For the text-containing cell, return its midpoint in [x, y] coordinate format. 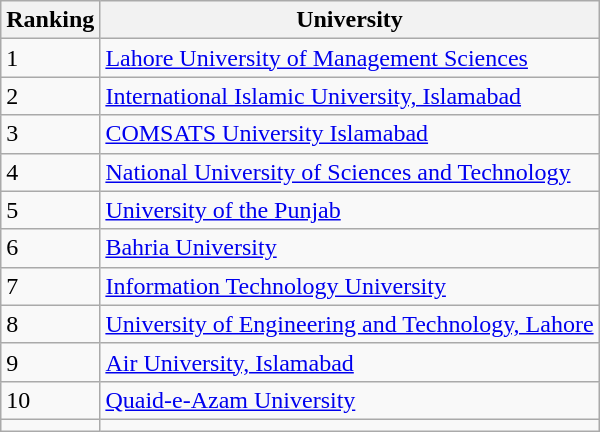
6 [50, 248]
Information Technology University [350, 286]
International Islamic University, Islamabad [350, 96]
University of Engineering and Technology, Lahore [350, 324]
8 [50, 324]
9 [50, 362]
COMSATS University Islamabad [350, 134]
Lahore University of Management Sciences [350, 58]
5 [50, 210]
10 [50, 400]
Bahria University [350, 248]
Quaid-e-Azam University [350, 400]
Ranking [50, 20]
4 [50, 172]
National University of Sciences and Technology [350, 172]
7 [50, 286]
University [350, 20]
Air University, Islamabad [350, 362]
University of the Punjab [350, 210]
1 [50, 58]
3 [50, 134]
2 [50, 96]
